Extract the (x, y) coordinate from the center of the cell holding the provided text.  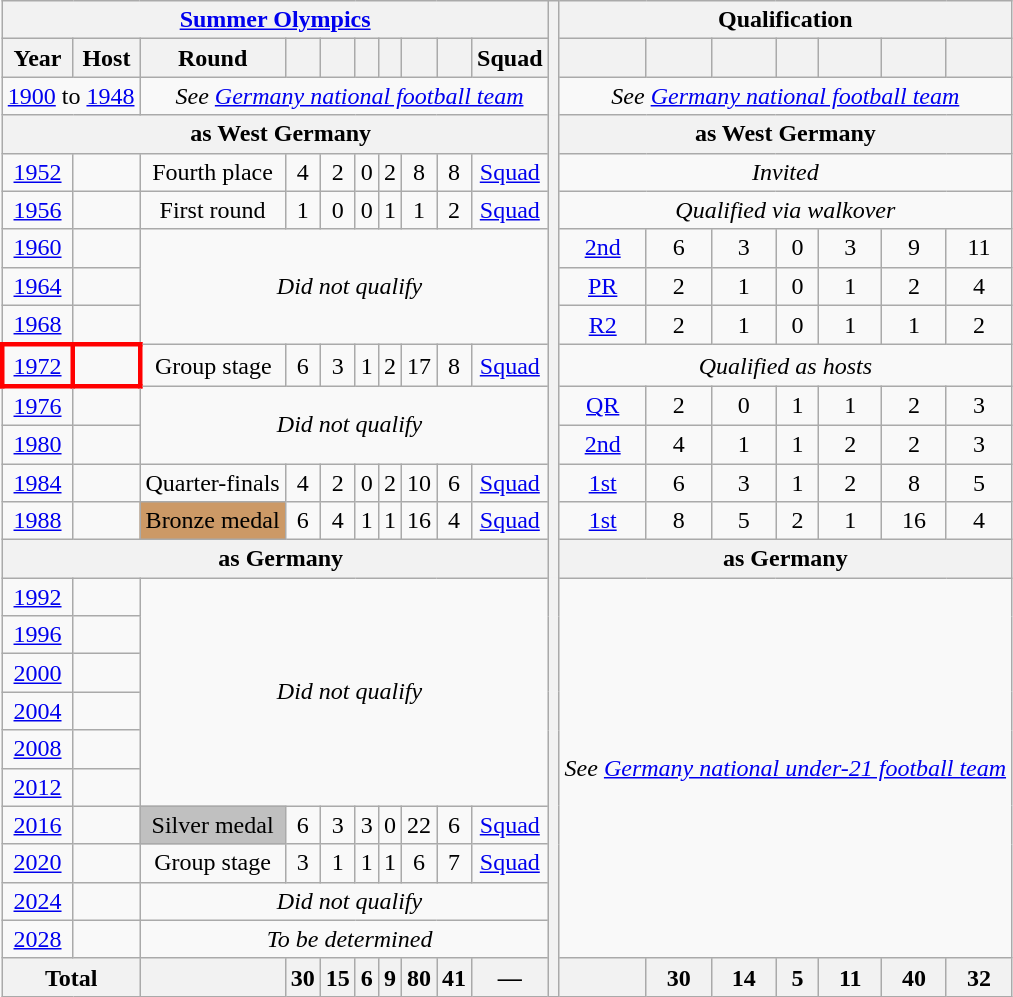
80 (418, 977)
2004 (38, 711)
2012 (38, 787)
14 (744, 977)
1956 (38, 210)
Year (38, 58)
10 (418, 483)
Invited (786, 172)
1996 (38, 635)
Round (212, 58)
22 (418, 825)
Qualified as hosts (786, 366)
2016 (38, 825)
1976 (38, 406)
Fourth place (212, 172)
Quarter-finals (212, 483)
R2 (602, 325)
Qualified via walkover (786, 210)
7 (454, 863)
1972 (38, 366)
1960 (38, 248)
Silver medal (212, 825)
41 (454, 977)
First round (212, 210)
To be determined (350, 939)
Bronze medal (212, 521)
15 (338, 977)
2028 (38, 939)
QR (602, 406)
2024 (38, 901)
PR (602, 286)
See Germany national under-21 football team (786, 768)
Summer Olympics (275, 20)
2000 (38, 673)
Total (71, 977)
Host (106, 58)
Qualification (786, 20)
1952 (38, 172)
1900 to 1948 (71, 96)
1992 (38, 597)
2020 (38, 863)
2008 (38, 749)
1980 (38, 444)
— (510, 977)
1968 (38, 325)
1984 (38, 483)
1964 (38, 286)
1988 (38, 521)
40 (914, 977)
32 (978, 977)
17 (418, 366)
